Return (X, Y) of the center of cell containing provided text 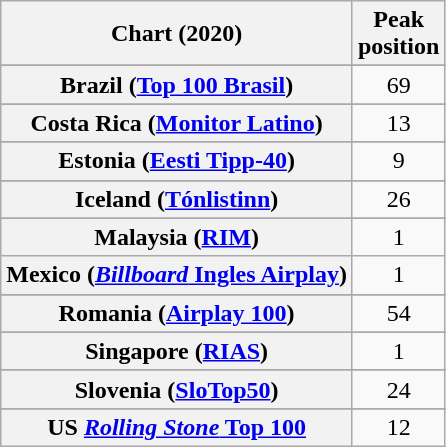
Peakposition (398, 34)
54 (398, 313)
12 (398, 427)
Chart (2020) (177, 34)
Costa Rica (Monitor Latino) (177, 123)
24 (398, 389)
US Rolling Stone Top 100 (177, 427)
Iceland (Tónlistinn) (177, 199)
69 (398, 85)
Romania (Airplay 100) (177, 313)
Mexico (Billboard Ingles Airplay) (177, 275)
26 (398, 199)
Estonia (Eesti Tipp-40) (177, 161)
Singapore (RIAS) (177, 351)
Slovenia (SloTop50) (177, 389)
Brazil (Top 100 Brasil) (177, 85)
13 (398, 123)
Malaysia (RIM) (177, 237)
9 (398, 161)
